Extract the [x, y] coordinate from the center of the cell holding the provided text.  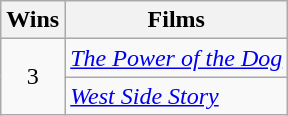
3 [33, 77]
West Side Story [176, 96]
The Power of the Dog [176, 58]
Films [176, 20]
Wins [33, 20]
